Provide the [X, Y] coordinate of the cell's center where the given text is located.  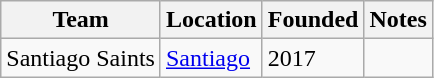
Location [211, 20]
2017 [313, 58]
Notes [398, 20]
Santiago Saints [81, 58]
Founded [313, 20]
Santiago [211, 58]
Team [81, 20]
